For the text-containing cell, return its midpoint in (x, y) coordinate format. 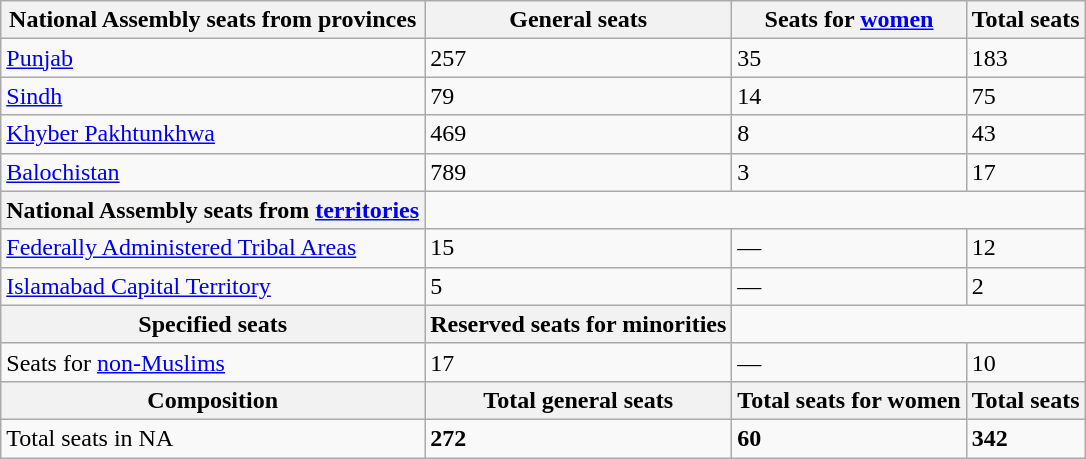
469 (578, 134)
79 (578, 96)
35 (849, 58)
60 (849, 438)
National Assembly seats from territories (213, 210)
3 (849, 172)
Sindh (213, 96)
15 (578, 248)
43 (1026, 134)
12 (1026, 248)
257 (578, 58)
Specified seats (213, 324)
Federally Administered Tribal Areas (213, 248)
National Assembly seats from provinces (213, 20)
5 (578, 286)
Seats for women (849, 20)
272 (578, 438)
14 (849, 96)
Punjab (213, 58)
Total seats for women (849, 400)
789 (578, 172)
General seats (578, 20)
75 (1026, 96)
10 (1026, 362)
8 (849, 134)
Islamabad Capital Territory (213, 286)
Composition (213, 400)
2 (1026, 286)
183 (1026, 58)
342 (1026, 438)
Khyber Pakhtunkhwa (213, 134)
Total general seats (578, 400)
Reserved seats for minorities (578, 324)
Seats for non-Muslims (213, 362)
Balochistan (213, 172)
Total seats in NA (213, 438)
